For the text-containing cell, return its midpoint in (X, Y) coordinate format. 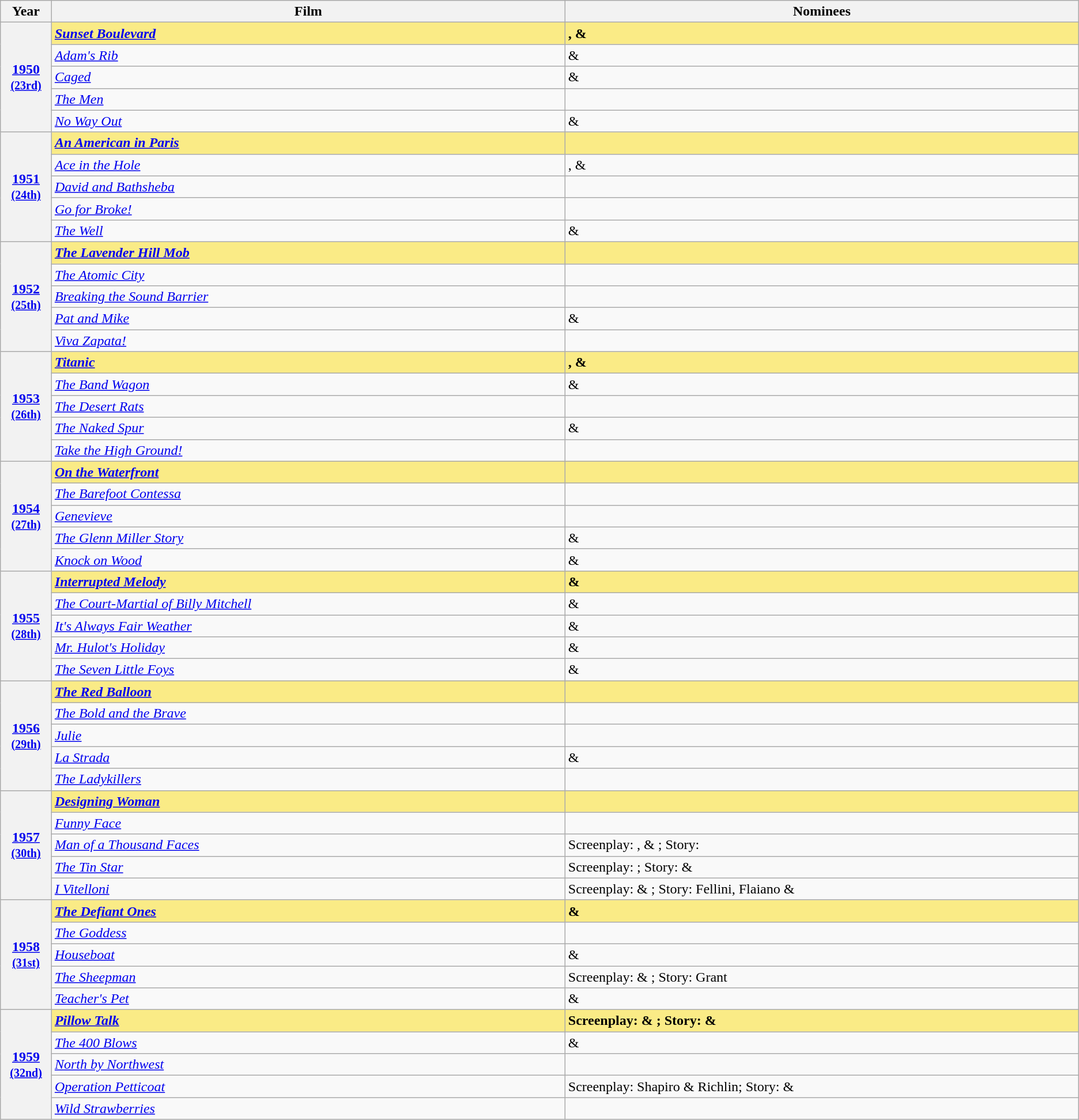
1951(24th) (27, 187)
Nominees (822, 12)
Take the High Ground! (308, 450)
1953(26th) (27, 406)
The Desert Rats (308, 406)
The Ladykillers (308, 779)
The Goddess (308, 933)
The Men (308, 99)
Genevieve (308, 516)
Designing Woman (308, 801)
The Seven Little Foys (308, 670)
1950(23rd) (27, 77)
1956(29th) (27, 736)
North by Northwest (308, 1065)
No Way Out (308, 121)
Adam's Rib (308, 55)
The Naked Spur (308, 428)
Caged (308, 77)
Funny Face (308, 823)
Screenplay: & ; Story: Fellini, Flaiano & (822, 889)
Julie (308, 736)
1959(32nd) (27, 1065)
Teacher's Pet (308, 999)
Screenplay: & ; Story: & (822, 1021)
On the Waterfront (308, 472)
I Vitelloni (308, 889)
The Court-Martial of Billy Mitchell (308, 604)
Ace in the Hole (308, 165)
Viva Zapata! (308, 341)
It's Always Fair Weather (308, 625)
Operation Petticoat (308, 1087)
An American in Paris (308, 143)
The Red Balloon (308, 692)
The Bold and the Brave (308, 714)
The Tin Star (308, 867)
The Barefoot Contessa (308, 494)
The Defiant Ones (308, 911)
Wild Strawberries (308, 1108)
Year (27, 12)
The Lavender Hill Mob (308, 252)
Mr. Hulot's Holiday (308, 648)
Interrupted Melody (308, 582)
Screenplay: ; Story: & (822, 867)
David and Bathsheba (308, 187)
The Glenn Miller Story (308, 538)
The Atomic City (308, 275)
Film (308, 12)
The 400 Blows (308, 1043)
Screenplay: Shapiro & Richlin; Story: & (822, 1087)
The Well (308, 231)
Screenplay: & ; Story: Grant (822, 977)
Breaking the Sound Barrier (308, 297)
Screenplay: , & ; Story: (822, 845)
1958(31st) (27, 955)
Knock on Wood (308, 560)
Pillow Talk (308, 1021)
The Band Wagon (308, 384)
1957(30th) (27, 845)
The Sheepman (308, 977)
Houseboat (308, 955)
Go for Broke! (308, 209)
1952(25th) (27, 296)
1954(27th) (27, 516)
1955(28th) (27, 625)
Titanic (308, 363)
Man of a Thousand Faces (308, 845)
Pat and Mike (308, 319)
Sunset Boulevard (308, 33)
La Strada (308, 757)
